Find where the given text appears and provide that cell's center as (x, y) coordinate. 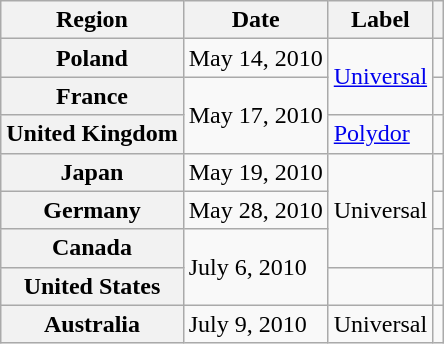
Region (92, 20)
United States (92, 286)
Polydor (380, 134)
Date (256, 20)
Label (380, 20)
Australia (92, 324)
Germany (92, 210)
France (92, 96)
July 9, 2010 (256, 324)
Canada (92, 248)
July 6, 2010 (256, 267)
United Kingdom (92, 134)
May 19, 2010 (256, 172)
May 28, 2010 (256, 210)
Poland (92, 58)
May 17, 2010 (256, 115)
May 14, 2010 (256, 58)
Japan (92, 172)
